Pinpoint the cell where the given text exists, returning its (X, Y) midpoint coordinate. 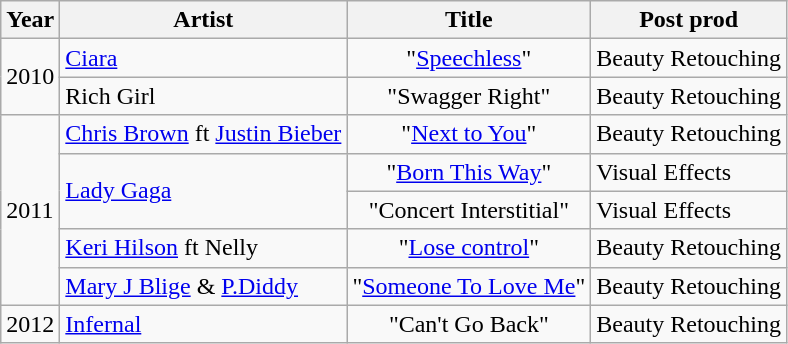
Title (469, 20)
"Concert Interstitial" (469, 210)
2010 (30, 77)
"Born This Way" (469, 172)
"Speechless" (469, 58)
2012 (30, 324)
"Next to You" (469, 134)
"Someone To Love Me" (469, 286)
Chris Brown ft Justin Bieber (204, 134)
Lady Gaga (204, 191)
Infernal (204, 324)
Mary J Blige & P.Diddy (204, 286)
Artist (204, 20)
Ciara (204, 58)
Post prod (689, 20)
"Swagger Right" (469, 96)
Rich Girl (204, 96)
"Can't Go Back" (469, 324)
2011 (30, 210)
Keri Hilson ft Nelly (204, 248)
Year (30, 20)
"Lose control" (469, 248)
